Provide the [x, y] coordinate of the cell's center where the given text is located.  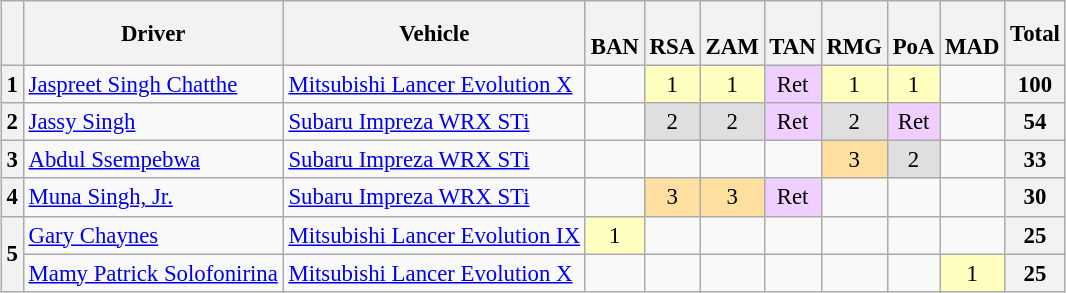
Vehicle [434, 34]
Driver [153, 34]
RSA [672, 34]
Total [1035, 34]
4 [12, 197]
Jassy Singh [153, 122]
Mitsubishi Lancer Evolution IX [434, 235]
5 [12, 254]
TAN [792, 34]
PoA [913, 34]
100 [1035, 85]
ZAM [732, 34]
BAN [614, 34]
Jaspreet Singh Chatthe [153, 85]
MAD [972, 34]
Gary Chaynes [153, 235]
54 [1035, 122]
33 [1035, 160]
Abdul Ssempebwa [153, 160]
Muna Singh, Jr. [153, 197]
Mamy Patrick Solofonirina [153, 273]
RMG [854, 34]
30 [1035, 197]
